Output the [X, Y] coordinate of the center of the cell containing the given text.  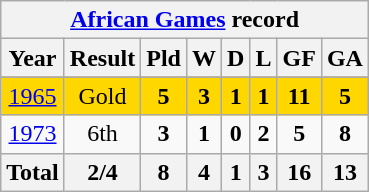
Year [33, 58]
4 [204, 172]
1973 [33, 134]
Result [102, 58]
GA [344, 58]
Pld [164, 58]
6th [102, 134]
L [264, 58]
2 [264, 134]
W [204, 58]
13 [344, 172]
African Games record [185, 20]
D [236, 58]
Gold [102, 96]
Total [33, 172]
GF [299, 58]
0 [236, 134]
2/4 [102, 172]
16 [299, 172]
11 [299, 96]
1965 [33, 96]
